Detect which cell encompasses the target text, then output its [x, y] center coordinate. 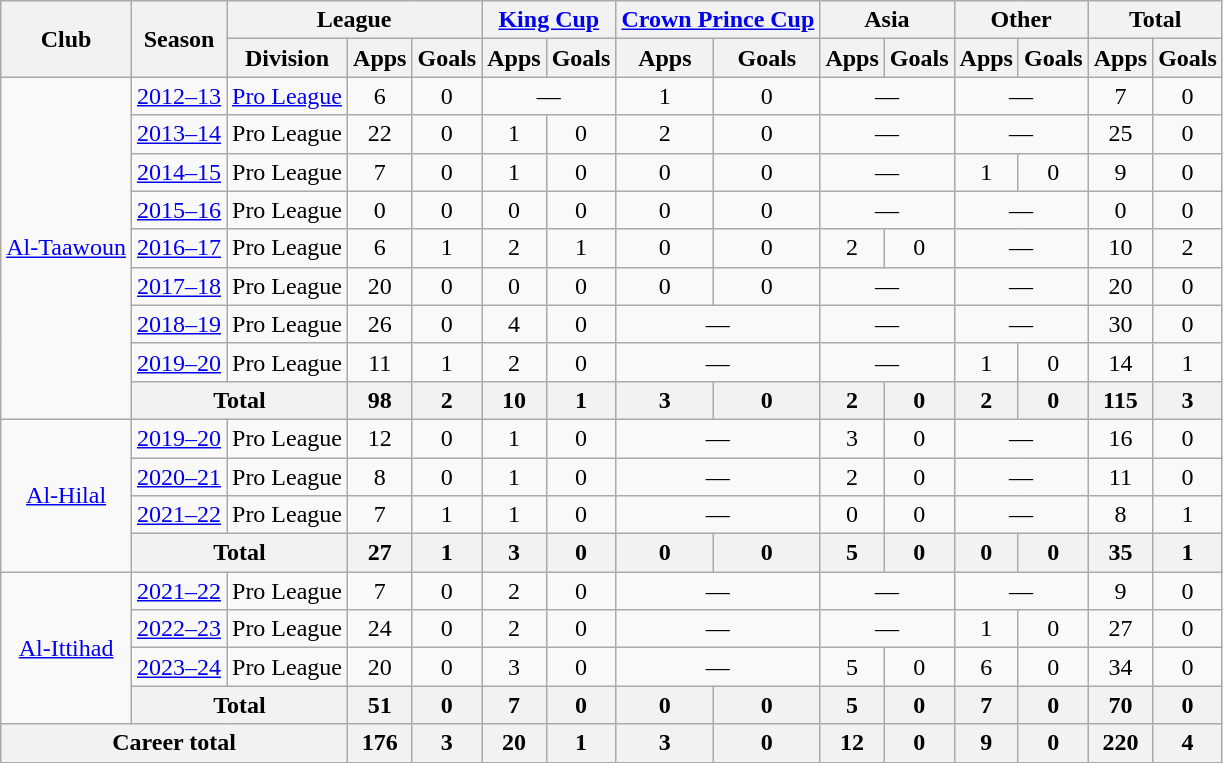
Al-Taawoun [66, 248]
98 [380, 400]
2014–15 [178, 172]
2016–17 [178, 248]
30 [1120, 324]
2015–16 [178, 210]
176 [380, 743]
Al-Hilal [66, 495]
Career total [174, 743]
70 [1120, 705]
220 [1120, 743]
2013–14 [178, 134]
2017–18 [178, 286]
24 [380, 629]
League [354, 20]
2022–23 [178, 629]
Division [286, 58]
16 [1120, 438]
25 [1120, 134]
34 [1120, 667]
Crown Prince Cup [718, 20]
51 [380, 705]
35 [1120, 553]
2018–19 [178, 324]
2020–21 [178, 477]
Asia [887, 20]
Al-Ittihad [66, 648]
Other [1021, 20]
Club [66, 39]
14 [1120, 362]
26 [380, 324]
115 [1120, 400]
2023–24 [178, 667]
22 [380, 134]
Season [178, 39]
King Cup [549, 20]
2012–13 [178, 96]
